Return (X, Y) of the center of cell containing provided text 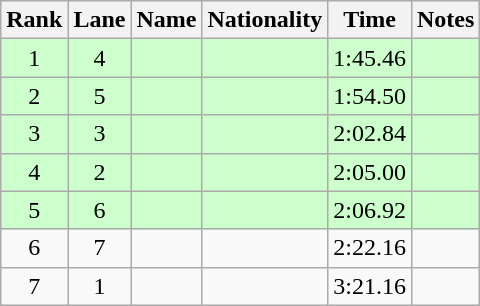
Time (370, 20)
2:02.84 (370, 134)
Notes (445, 20)
Lane (100, 20)
Rank (34, 20)
3:21.16 (370, 286)
1:54.50 (370, 96)
Name (166, 20)
1:45.46 (370, 58)
Nationality (265, 20)
2:06.92 (370, 210)
2:05.00 (370, 172)
2:22.16 (370, 248)
